Output the (X, Y) coordinate of the center of the cell containing the given text.  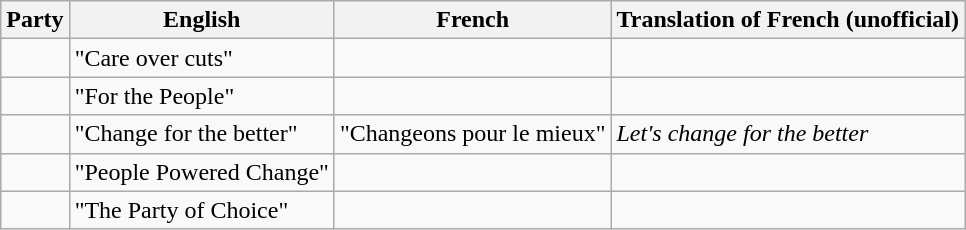
"For the People" (202, 96)
Party (35, 20)
English (202, 20)
French (472, 20)
Let's change for the better (788, 134)
"Care over cuts" (202, 58)
"Changeons pour le mieux" (472, 134)
"People Powered Change" (202, 172)
Translation of French (unofficial) (788, 20)
"Change for the better" (202, 134)
"The Party of Choice" (202, 210)
